Search for the cell housing the specified text and yield its [x, y] center coordinate. 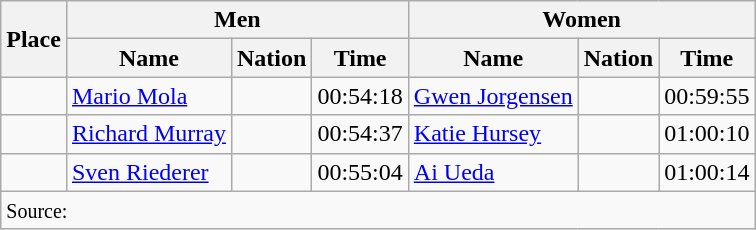
00:54:18 [360, 96]
Gwen Jorgensen [493, 96]
00:54:37 [360, 134]
00:55:04 [360, 172]
Mario Mola [148, 96]
Men [237, 20]
01:00:14 [707, 172]
Place [34, 39]
Sven Riederer [148, 172]
Richard Murray [148, 134]
01:00:10 [707, 134]
Katie Hursey [493, 134]
00:59:55 [707, 96]
Women [582, 20]
Source: [378, 210]
Ai Ueda [493, 172]
